Detect which cell encompasses the target text, then output its [x, y] center coordinate. 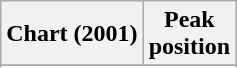
Peakposition [189, 34]
Chart (2001) [72, 34]
